Extract the [x, y] coordinate from the center of the cell holding the provided text.  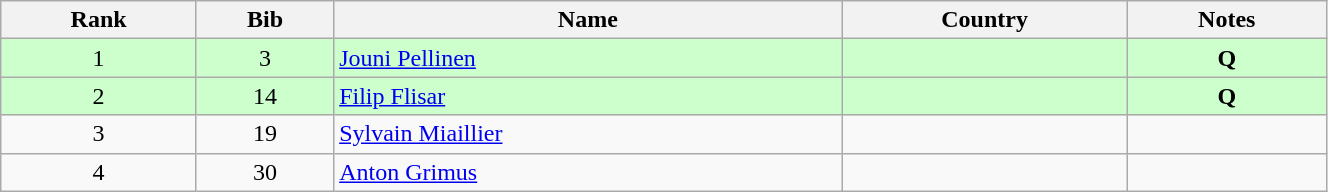
Sylvain Miaillier [588, 134]
19 [264, 134]
Anton Grimus [588, 172]
Notes [1226, 20]
14 [264, 96]
Jouni Pellinen [588, 58]
Bib [264, 20]
Filip Flisar [588, 96]
2 [99, 96]
Rank [99, 20]
4 [99, 172]
Country [984, 20]
1 [99, 58]
30 [264, 172]
Name [588, 20]
